Detect which cell encompasses the target text, then output its [x, y] center coordinate. 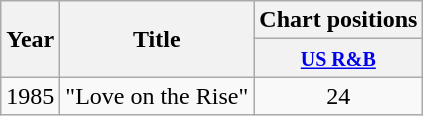
US R&B [338, 58]
Chart positions [338, 20]
"Love on the Rise" [157, 96]
Year [30, 39]
1985 [30, 96]
24 [338, 96]
Title [157, 39]
